Pinpoint the cell where the given text exists, returning its [X, Y] midpoint coordinate. 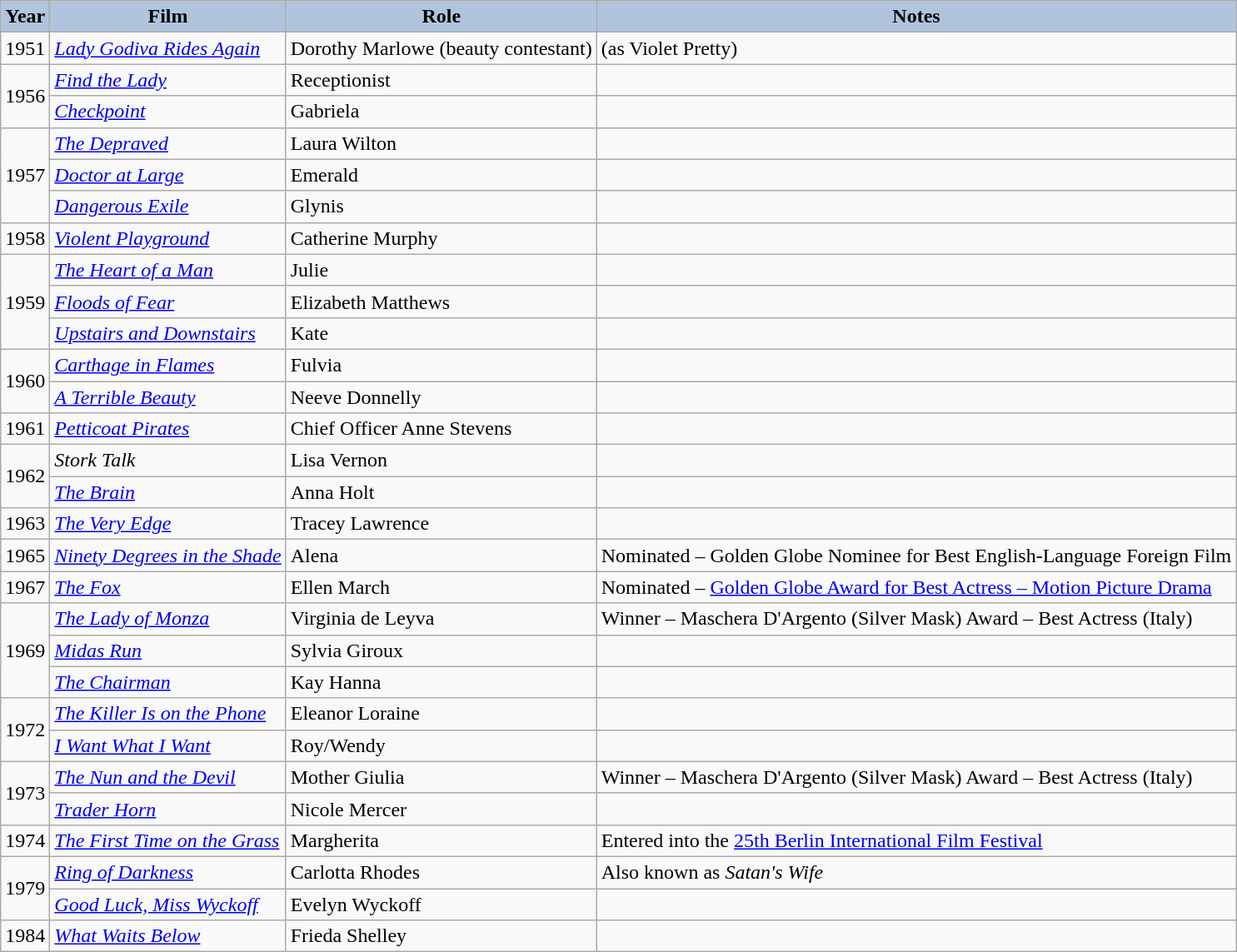
Julie [441, 270]
1961 [25, 429]
Ring of Darkness [168, 872]
Gabriela [441, 112]
Lisa Vernon [441, 461]
Stork Talk [168, 461]
Catherine Murphy [441, 238]
The Killer Is on the Phone [168, 714]
1967 [25, 587]
1969 [25, 650]
Nicole Mercer [441, 809]
1984 [25, 936]
1962 [25, 476]
Alena [441, 556]
Lady Godiva Rides Again [168, 48]
Anna Holt [441, 492]
Midas Run [168, 650]
Carlotta Rhodes [441, 872]
Role [441, 17]
Doctor at Large [168, 175]
Violent Playground [168, 238]
Tracey Lawrence [441, 524]
The First Time on the Grass [168, 840]
Find the Lady [168, 80]
1973 [25, 793]
The Fox [168, 587]
Kay Hanna [441, 682]
Roy/Wendy [441, 745]
Laura Wilton [441, 143]
Ellen March [441, 587]
The Heart of a Man [168, 270]
The Lady of Monza [168, 619]
The Brain [168, 492]
Receptionist [441, 80]
Notes [916, 17]
Virginia de Leyva [441, 619]
1963 [25, 524]
Margherita [441, 840]
Nominated – Golden Globe Nominee for Best English-Language Foreign Film [916, 556]
Ninety Degrees in the Shade [168, 556]
Floods of Fear [168, 302]
Checkpoint [168, 112]
Trader Horn [168, 809]
1979 [25, 888]
Dorothy Marlowe (beauty contestant) [441, 48]
1959 [25, 302]
1965 [25, 556]
Fulvia [441, 365]
1956 [25, 96]
Good Luck, Miss Wyckoff [168, 904]
1972 [25, 730]
Film [168, 17]
The Very Edge [168, 524]
The Depraved [168, 143]
Glynis [441, 207]
1951 [25, 48]
Also known as Satan's Wife [916, 872]
Neeve Donnelly [441, 397]
Emerald [441, 175]
Elizabeth Matthews [441, 302]
Petticoat Pirates [168, 429]
1958 [25, 238]
Evelyn Wyckoff [441, 904]
The Nun and the Devil [168, 777]
Entered into the 25th Berlin International Film Festival [916, 840]
What Waits Below [168, 936]
Frieda Shelley [441, 936]
Year [25, 17]
A Terrible Beauty [168, 397]
1960 [25, 381]
Upstairs and Downstairs [168, 333]
Sylvia Giroux [441, 650]
I Want What I Want [168, 745]
Mother Giulia [441, 777]
Kate [441, 333]
Nominated – Golden Globe Award for Best Actress – Motion Picture Drama [916, 587]
Carthage in Flames [168, 365]
1957 [25, 175]
Eleanor Loraine [441, 714]
1974 [25, 840]
Chief Officer Anne Stevens [441, 429]
The Chairman [168, 682]
Dangerous Exile [168, 207]
(as Violet Pretty) [916, 48]
